Detect which cell encompasses the target text, then output its (X, Y) center coordinate. 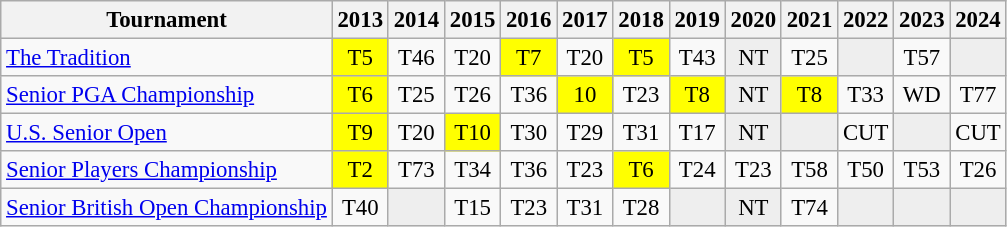
T73 (416, 170)
2022 (866, 20)
2014 (416, 20)
2020 (753, 20)
2015 (472, 20)
2017 (585, 20)
T17 (697, 133)
T53 (922, 170)
T28 (641, 208)
T74 (809, 208)
U.S. Senior Open (166, 133)
T2 (360, 170)
Senior British Open Championship (166, 208)
Tournament (166, 20)
WD (922, 95)
T33 (866, 95)
2024 (978, 20)
Senior Players Championship (166, 170)
T46 (416, 58)
2023 (922, 20)
T9 (360, 133)
2019 (697, 20)
The Tradition (166, 58)
T15 (472, 208)
10 (585, 95)
T77 (978, 95)
T43 (697, 58)
T30 (529, 133)
2018 (641, 20)
T29 (585, 133)
T50 (866, 170)
T7 (529, 58)
T34 (472, 170)
2013 (360, 20)
2016 (529, 20)
T10 (472, 133)
T58 (809, 170)
T40 (360, 208)
T57 (922, 58)
T24 (697, 170)
2021 (809, 20)
Senior PGA Championship (166, 95)
